Scan for the cell matching the given text and deliver its (X, Y) coordinate at center. 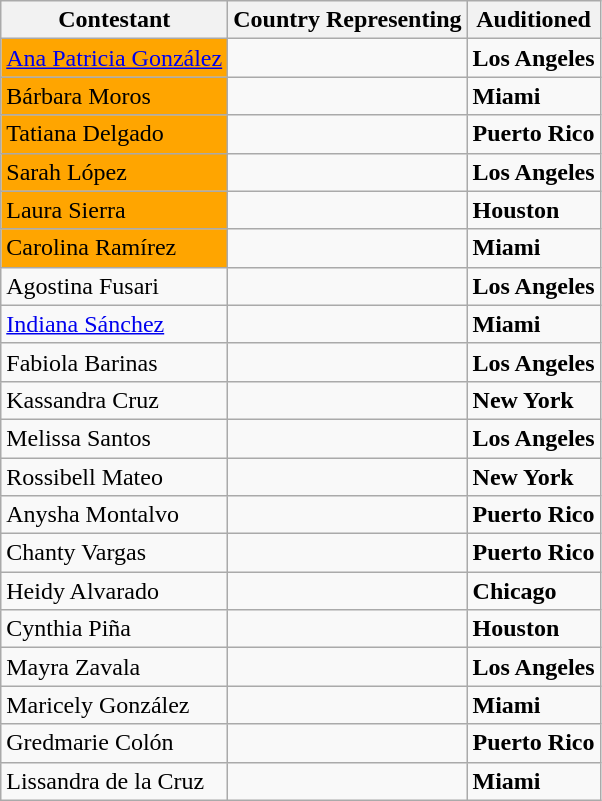
Cynthia Piña (114, 629)
Contestant (114, 20)
Mayra Zavala (114, 667)
Fabiola Barinas (114, 362)
Bárbara Moros (114, 96)
Sarah López (114, 172)
Tatiana Delgado (114, 134)
Agostina Fusari (114, 286)
Indiana Sánchez (114, 324)
Carolina Ramírez (114, 248)
Laura Sierra (114, 210)
Anysha Montalvo (114, 515)
Chanty Vargas (114, 553)
Lissandra de la Cruz (114, 781)
Ana Patricia González (114, 58)
Gredmarie Colón (114, 743)
Melissa Santos (114, 438)
Chicago (534, 591)
Auditioned (534, 20)
Kassandra Cruz (114, 400)
Rossibell Mateo (114, 477)
Heidy Alvarado (114, 591)
Maricely González (114, 705)
Country Representing (348, 20)
